Capture the cell that displays the provided text and extract its (x, y) central coordinate. 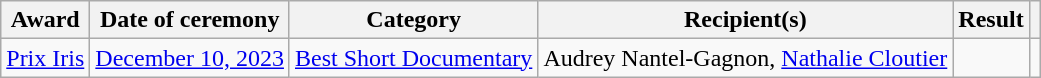
Date of ceremony (190, 20)
Audrey Nantel-Gagnon, Nathalie Cloutier (746, 58)
Best Short Documentary (413, 58)
Category (413, 20)
Result (991, 20)
Award (46, 20)
December 10, 2023 (190, 58)
Prix Iris (46, 58)
Recipient(s) (746, 20)
